Pinpoint the cell where the given text exists, returning its (X, Y) midpoint coordinate. 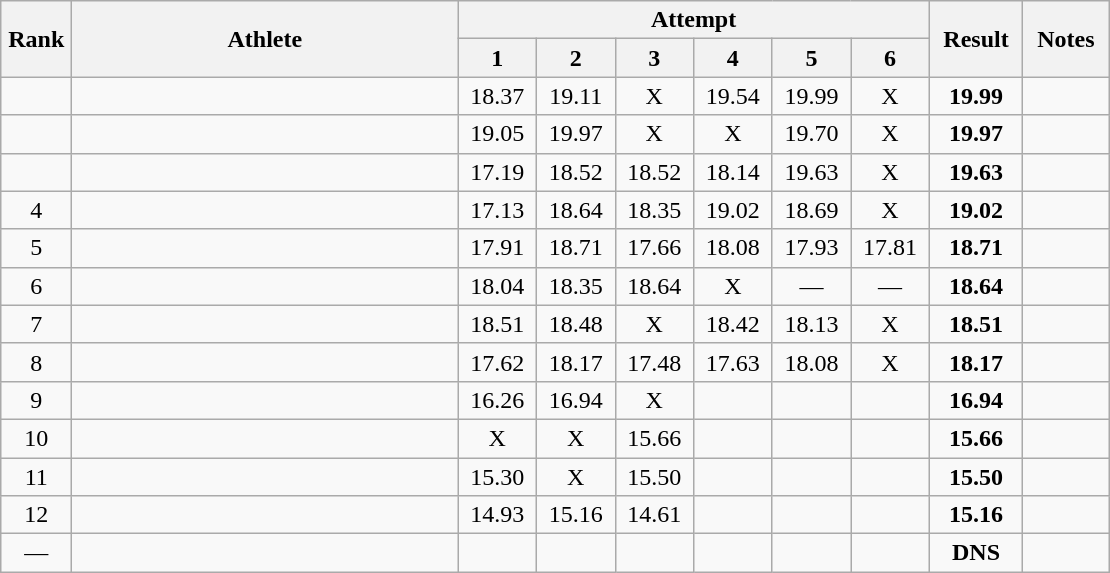
17.63 (734, 362)
17.13 (498, 210)
17.19 (498, 172)
18.04 (498, 286)
Rank (36, 39)
16.26 (498, 400)
18.48 (576, 324)
11 (36, 477)
10 (36, 438)
18.69 (812, 210)
18.37 (498, 96)
8 (36, 362)
7 (36, 324)
17.91 (498, 248)
17.62 (498, 362)
15.30 (498, 477)
1 (498, 58)
3 (654, 58)
DNS (976, 553)
Result (976, 39)
Athlete (265, 39)
19.05 (498, 134)
19.70 (812, 134)
17.93 (812, 248)
18.13 (812, 324)
2 (576, 58)
18.42 (734, 324)
12 (36, 515)
14.93 (498, 515)
18.14 (734, 172)
19.11 (576, 96)
14.61 (654, 515)
17.81 (890, 248)
9 (36, 400)
19.54 (734, 96)
Notes (1066, 39)
17.48 (654, 362)
Attempt (694, 20)
17.66 (654, 248)
